Scan for the cell matching the given text and deliver its (x, y) coordinate at center. 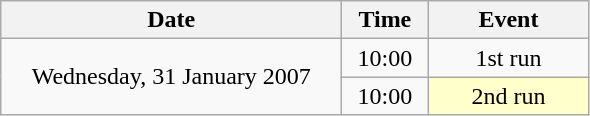
Time (385, 20)
Date (172, 20)
1st run (508, 58)
Wednesday, 31 January 2007 (172, 77)
2nd run (508, 96)
Event (508, 20)
